Output the [x, y] coordinate of the center of the cell containing the given text.  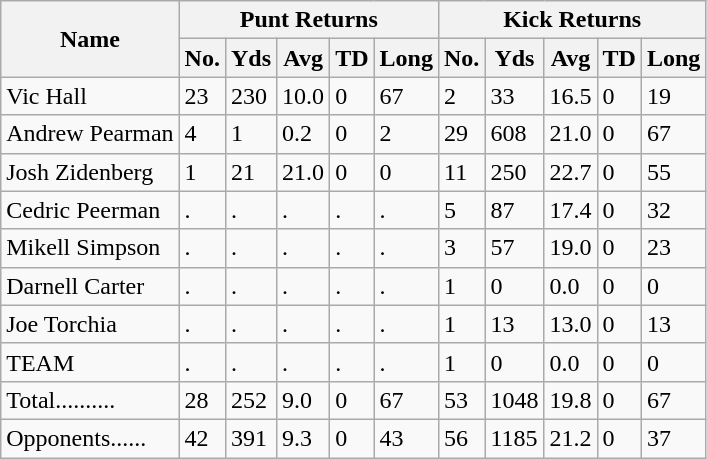
21.2 [570, 438]
Kick Returns [572, 20]
19.0 [570, 248]
230 [250, 96]
Cedric Peerman [90, 210]
Total.......... [90, 400]
55 [673, 172]
Joe Torchia [90, 324]
19 [673, 96]
9.0 [304, 400]
17.4 [570, 210]
19.8 [570, 400]
4 [202, 134]
21 [250, 172]
250 [514, 172]
29 [461, 134]
16.5 [570, 96]
22.7 [570, 172]
53 [461, 400]
Opponents...... [90, 438]
57 [514, 248]
9.3 [304, 438]
13.0 [570, 324]
11 [461, 172]
33 [514, 96]
Vic Hall [90, 96]
1048 [514, 400]
Josh Zidenberg [90, 172]
Mikell Simpson [90, 248]
1185 [514, 438]
37 [673, 438]
32 [673, 210]
Darnell Carter [90, 286]
608 [514, 134]
56 [461, 438]
87 [514, 210]
Andrew Pearman [90, 134]
0.2 [304, 134]
252 [250, 400]
TEAM [90, 362]
5 [461, 210]
10.0 [304, 96]
28 [202, 400]
Name [90, 39]
3 [461, 248]
43 [406, 438]
Punt Returns [308, 20]
42 [202, 438]
391 [250, 438]
